Find where the given text appears and provide that cell's center as [x, y] coordinate. 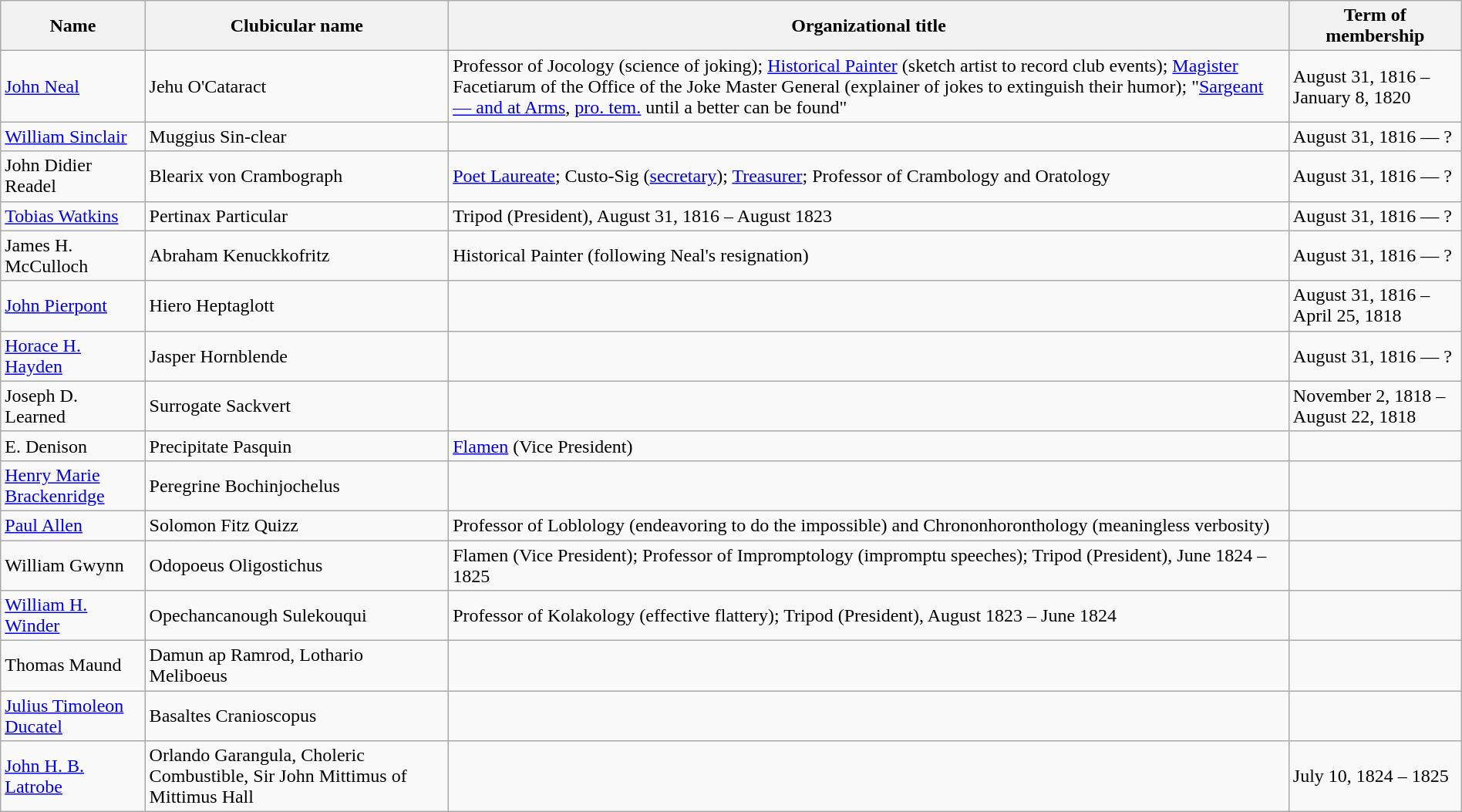
Joseph D. Learned [72, 406]
Basaltes Cranioscopus [297, 716]
Abraham Kenuckkofritz [297, 256]
William Gwynn [72, 564]
Damun ap Ramrod, Lothario Meliboeus [297, 666]
Tripod (President), August 31, 1816 – August 1823 [869, 216]
August 31, 1816 – January 8, 1820 [1375, 86]
November 2, 1818 – August 22, 1818 [1375, 406]
Term of membership [1375, 26]
Flamen (Vice President); Professor of Impromptology (impromptu speeches); Tripod (President), June 1824 – 1825 [869, 564]
Precipitate Pasquin [297, 446]
Surrogate Sackvert [297, 406]
Julius Timoleon Ducatel [72, 716]
Blearix von Crambograph [297, 176]
Tobias Watkins [72, 216]
Historical Painter (following Neal's resignation) [869, 256]
Organizational title [869, 26]
Orlando Garangula, Choleric Combustible, Sir John Mittimus of Mittimus Hall [297, 777]
Paul Allen [72, 525]
John H. B. Latrobe [72, 777]
Poet Laureate; Custo-Sig (secretary); Treasurer; Professor of Crambology and Oratology [869, 176]
Peregrine Bochinjochelus [297, 486]
Odopoeus Oligostichus [297, 564]
August 31, 1816 – April 25, 1818 [1375, 305]
Professor of Kolakology (effective flattery); Tripod (President), August 1823 – June 1824 [869, 615]
John Didier Readel [72, 176]
John Pierpont [72, 305]
July 10, 1824 – 1825 [1375, 777]
Henry Marie Brackenridge [72, 486]
Horace H. Hayden [72, 356]
Jasper Hornblende [297, 356]
William H. Winder [72, 615]
John Neal [72, 86]
Solomon Fitz Quizz [297, 525]
Pertinax Particular [297, 216]
Clubicular name [297, 26]
William Sinclair [72, 136]
Opechancanough Sulekouqui [297, 615]
Jehu O'Cataract [297, 86]
E. Denison [72, 446]
Hiero Heptaglott [297, 305]
James H. McCulloch [72, 256]
Professor of Loblology (endeavoring to do the impossible) and Chrononhoronthology (meaningless verbosity) [869, 525]
Thomas Maund [72, 666]
Name [72, 26]
Flamen (Vice President) [869, 446]
Muggius Sin-clear [297, 136]
